Scan for the cell matching the given text and deliver its [X, Y] coordinate at center. 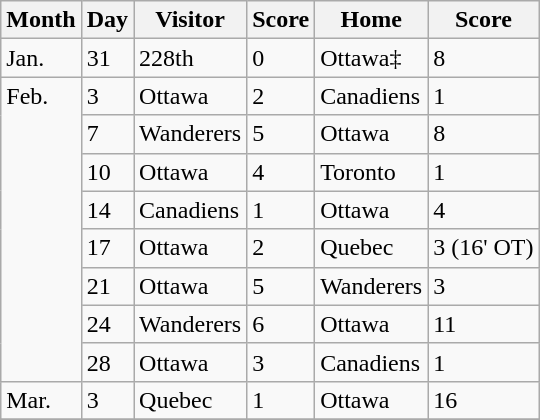
6 [281, 324]
0 [281, 58]
21 [107, 286]
24 [107, 324]
28 [107, 362]
Toronto [372, 172]
228th [190, 58]
Jan. [41, 58]
14 [107, 210]
Ottawa‡ [372, 58]
Feb. [41, 229]
11 [484, 324]
3 (16' OT) [484, 248]
Home [372, 20]
31 [107, 58]
Month [41, 20]
Visitor [190, 20]
16 [484, 400]
10 [107, 172]
7 [107, 134]
17 [107, 248]
Mar. [41, 400]
Day [107, 20]
